Find where the given text appears and provide that cell's center as [X, Y] coordinate. 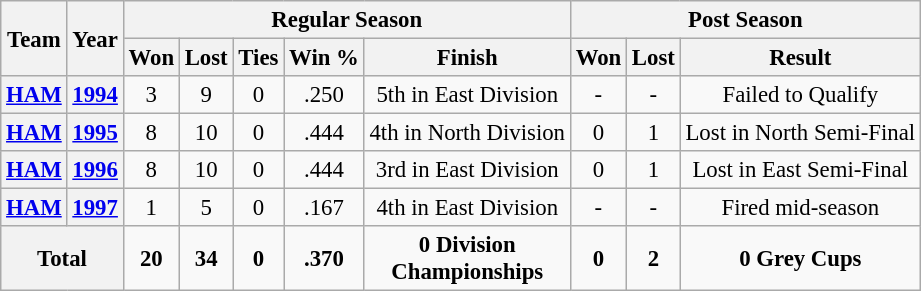
1997 [95, 208]
1995 [95, 133]
.250 [324, 95]
Post Season [745, 20]
Lost in East Semi-Final [800, 170]
5 [206, 208]
1996 [95, 170]
20 [151, 258]
Result [800, 58]
Fired mid-season [800, 208]
Failed to Qualify [800, 95]
Win % [324, 58]
2 [654, 258]
Year [95, 38]
4th in East Division [467, 208]
4th in North Division [467, 133]
3 [151, 95]
0 DivisionChampionships [467, 258]
1994 [95, 95]
3rd in East Division [467, 170]
Total [62, 258]
9 [206, 95]
Team [34, 38]
0 Grey Cups [800, 258]
Ties [258, 58]
5th in East Division [467, 95]
Finish [467, 58]
Lost in North Semi-Final [800, 133]
.370 [324, 258]
Regular Season [346, 20]
.167 [324, 208]
34 [206, 258]
